Find where the given text appears and provide that cell's center as [x, y] coordinate. 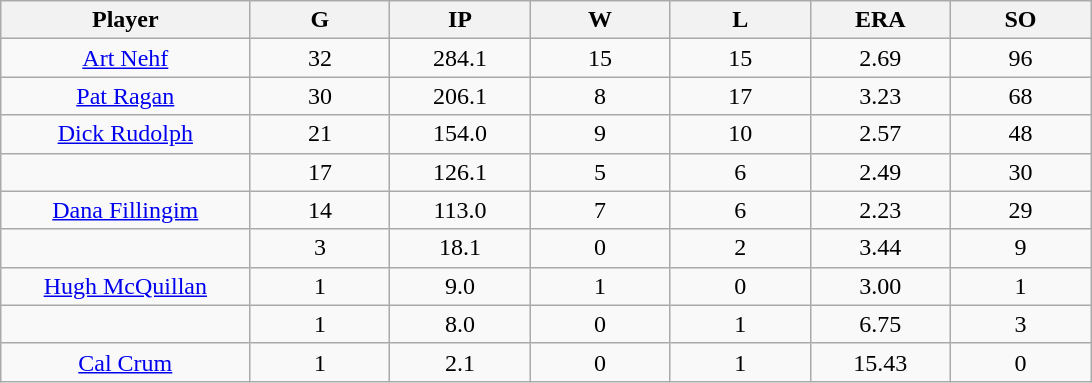
68 [1020, 96]
284.1 [460, 58]
L [740, 20]
SO [1020, 20]
G [320, 20]
W [600, 20]
21 [320, 134]
Cal Crum [126, 362]
5 [600, 172]
2.23 [880, 210]
14 [320, 210]
Pat Ragan [126, 96]
10 [740, 134]
2.69 [880, 58]
Hugh McQuillan [126, 286]
126.1 [460, 172]
Art Nehf [126, 58]
29 [1020, 210]
9.0 [460, 286]
ERA [880, 20]
96 [1020, 58]
206.1 [460, 96]
2.57 [880, 134]
15.43 [880, 362]
3.23 [880, 96]
8 [600, 96]
48 [1020, 134]
3.44 [880, 248]
3.00 [880, 286]
154.0 [460, 134]
IP [460, 20]
Dick Rudolph [126, 134]
Player [126, 20]
32 [320, 58]
2.49 [880, 172]
8.0 [460, 324]
Dana Fillingim [126, 210]
2 [740, 248]
18.1 [460, 248]
113.0 [460, 210]
2.1 [460, 362]
7 [600, 210]
6.75 [880, 324]
